For the text-containing cell, return its midpoint in (x, y) coordinate format. 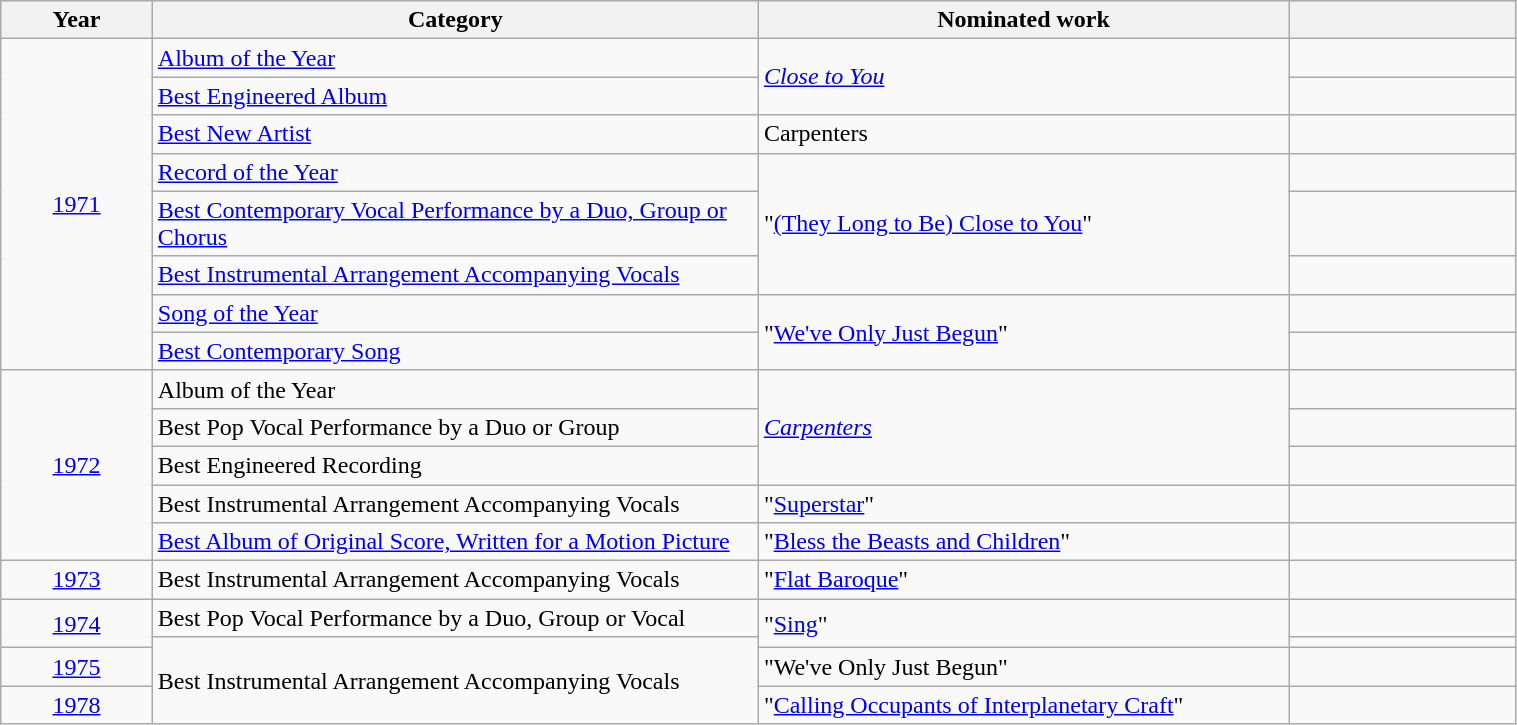
"Superstar" (1023, 503)
1972 (77, 465)
1974 (77, 624)
Best Contemporary Vocal Performance by a Duo, Group or Chorus (455, 224)
Record of the Year (455, 172)
1978 (77, 705)
"Calling Occupants of Interplanetary Craft" (1023, 705)
Best Album of Original Score, Written for a Motion Picture (455, 542)
Best Engineered Album (455, 96)
Category (455, 20)
Close to You (1023, 77)
Best New Artist (455, 134)
Best Contemporary Song (455, 351)
"(They Long to Be) Close to You" (1023, 224)
Song of the Year (455, 313)
1971 (77, 205)
Best Pop Vocal Performance by a Duo or Group (455, 427)
Nominated work (1023, 20)
"Flat Baroque" (1023, 580)
"Bless the Beasts and Children" (1023, 542)
1973 (77, 580)
Best Pop Vocal Performance by a Duo, Group or Vocal (455, 618)
1975 (77, 667)
Best Engineered Recording (455, 465)
"Sing" (1023, 624)
Year (77, 20)
